Provide the [x, y] coordinate of the cell's center where the given text is located.  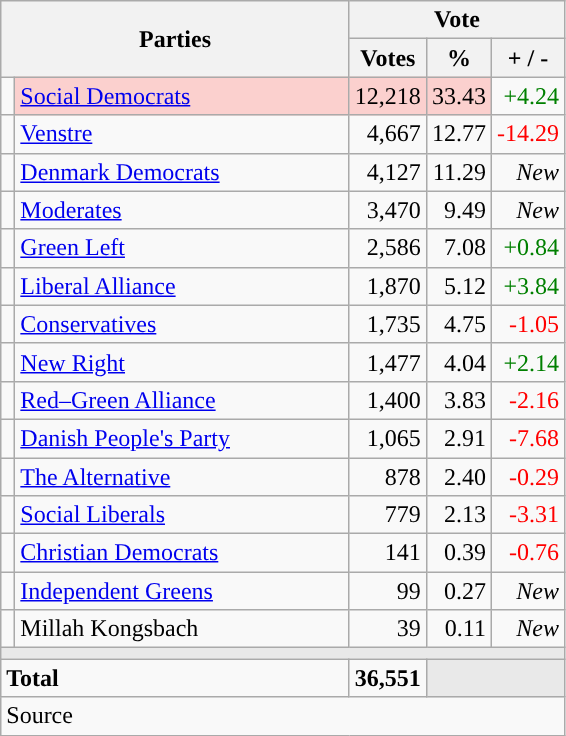
Liberal Alliance [182, 286]
Conservatives [182, 324]
7.08 [458, 248]
Total [176, 678]
1,065 [388, 438]
Millah Kongsbach [182, 629]
Christian Democrats [182, 553]
Votes [388, 58]
5.12 [458, 286]
-7.68 [528, 438]
11.29 [458, 172]
Independent Greens [182, 591]
Social Democrats [182, 96]
The Alternative [182, 477]
3.83 [458, 400]
1,477 [388, 362]
99 [388, 591]
0.11 [458, 629]
0.39 [458, 553]
Social Liberals [182, 515]
+2.14 [528, 362]
Source [283, 716]
3,470 [388, 210]
39 [388, 629]
0.27 [458, 591]
-14.29 [528, 134]
2.13 [458, 515]
% [458, 58]
Danish People's Party [182, 438]
12,218 [388, 96]
1,400 [388, 400]
878 [388, 477]
779 [388, 515]
+4.24 [528, 96]
+3.84 [528, 286]
4.75 [458, 324]
33.43 [458, 96]
-1.05 [528, 324]
Green Left [182, 248]
Red–Green Alliance [182, 400]
-3.31 [528, 515]
-0.29 [528, 477]
Vote [456, 20]
12.77 [458, 134]
2,586 [388, 248]
4,127 [388, 172]
2.91 [458, 438]
-0.76 [528, 553]
Moderates [182, 210]
Venstre [182, 134]
New Right [182, 362]
36,551 [388, 678]
1,870 [388, 286]
2.40 [458, 477]
4.04 [458, 362]
141 [388, 553]
9.49 [458, 210]
-2.16 [528, 400]
+ / - [528, 58]
Denmark Democrats [182, 172]
+0.84 [528, 248]
4,667 [388, 134]
Parties [176, 39]
1,735 [388, 324]
